Locate the cell with the specified text and output its [x, y] center coordinate. 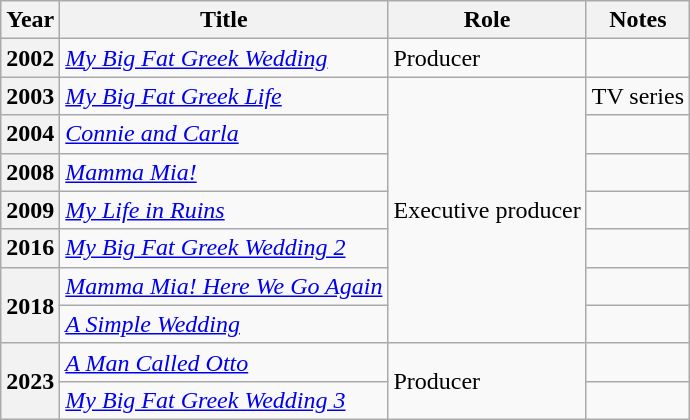
TV series [638, 96]
Executive producer [487, 210]
My Big Fat Greek Wedding 2 [224, 248]
2004 [30, 134]
A Man Called Otto [224, 362]
2002 [30, 58]
Mamma Mia! Here We Go Again [224, 286]
My Big Fat Greek Wedding 3 [224, 400]
2023 [30, 381]
My Big Fat Greek Life [224, 96]
My Life in Ruins [224, 210]
Connie and Carla [224, 134]
2016 [30, 248]
Year [30, 20]
Title [224, 20]
Notes [638, 20]
2008 [30, 172]
2003 [30, 96]
My Big Fat Greek Wedding [224, 58]
2018 [30, 305]
2009 [30, 210]
Role [487, 20]
A Simple Wedding [224, 324]
Mamma Mia! [224, 172]
